Identify which cell holds the provided text, then report its [X, Y] central coordinate. 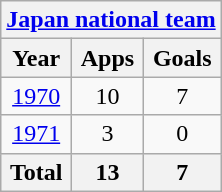
Year [36, 58]
0 [182, 134]
1971 [36, 134]
10 [108, 96]
Japan national team [111, 20]
3 [108, 134]
Total [36, 172]
13 [108, 172]
1970 [36, 96]
Goals [182, 58]
Apps [108, 58]
